Search for the cell housing the specified text and yield its (X, Y) center coordinate. 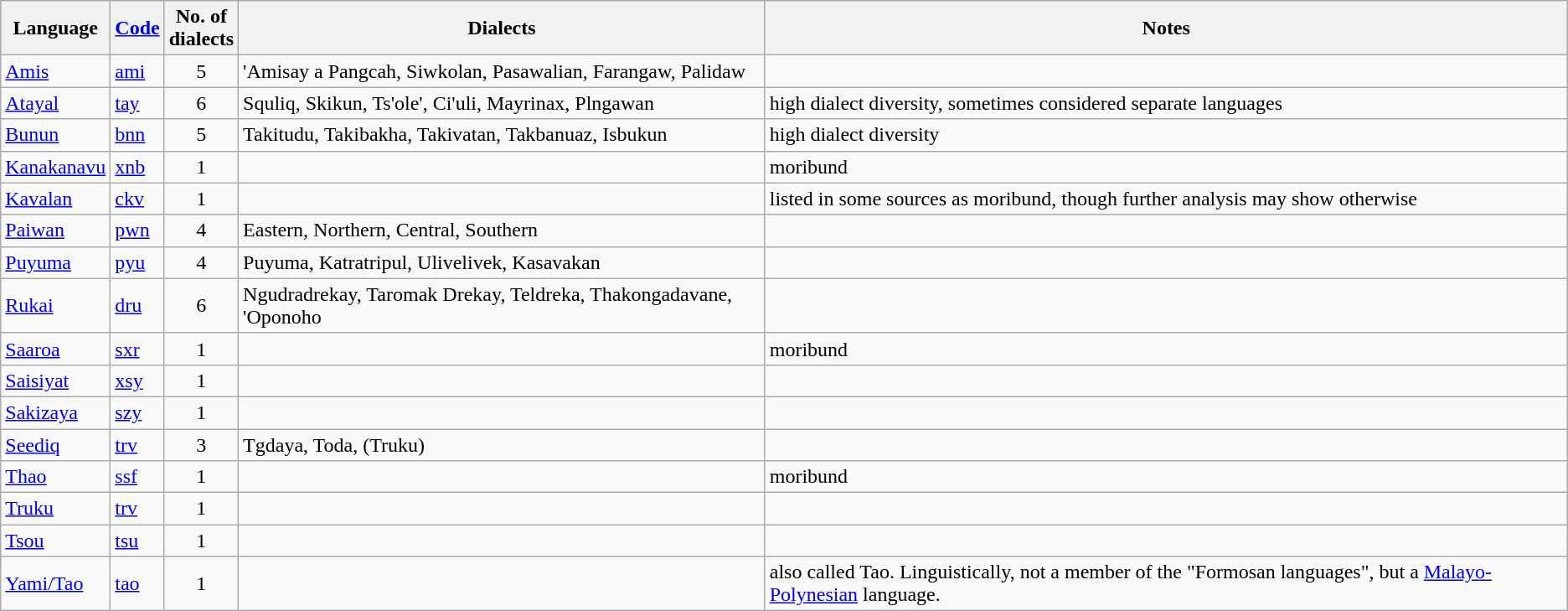
Bunun (55, 135)
szy (137, 412)
Truku (55, 509)
Sakizaya (55, 412)
Kanakanavu (55, 167)
Yami/Tao (55, 583)
ckv (137, 199)
Tsou (55, 541)
xnb (137, 167)
Notes (1166, 28)
Saisiyat (55, 381)
ssf (137, 477)
high dialect diversity (1166, 135)
Rukai (55, 305)
Tgdaya, Toda, (Truku) (503, 445)
sxr (137, 349)
ami (137, 71)
Puyuma, Katratripul, Ulivelivek, Kasavakan (503, 262)
Thao (55, 477)
'Amisay a Pangcah, Siwkolan, Pasawalian, Farangaw, Palidaw (503, 71)
Ngudradrekay, Taromak Drekay, Teldreka, Thakongadavane, 'Oponoho (503, 305)
Eastern, Northern, Central, Southern (503, 230)
Code (137, 28)
No. ofdialects (201, 28)
Paiwan (55, 230)
pwn (137, 230)
dru (137, 305)
tao (137, 583)
3 (201, 445)
Language (55, 28)
xsy (137, 381)
Kavalan (55, 199)
high dialect diversity, sometimes considered separate languages (1166, 103)
Atayal (55, 103)
bnn (137, 135)
Dialects (503, 28)
tsu (137, 541)
Saaroa (55, 349)
Seediq (55, 445)
Puyuma (55, 262)
Amis (55, 71)
Takitudu, Takibakha, Takivatan, Takbanuaz, Isbukun (503, 135)
also called Tao. Linguistically, not a member of the "Formosan languages", but a Malayo-Polynesian language. (1166, 583)
listed in some sources as moribund, though further analysis may show otherwise (1166, 199)
pyu (137, 262)
tay (137, 103)
Squliq, Skikun, Ts'ole', Ci'uli, Mayrinax, Plngawan (503, 103)
